Extract the (X, Y) coordinate from the center of the cell holding the provided text.  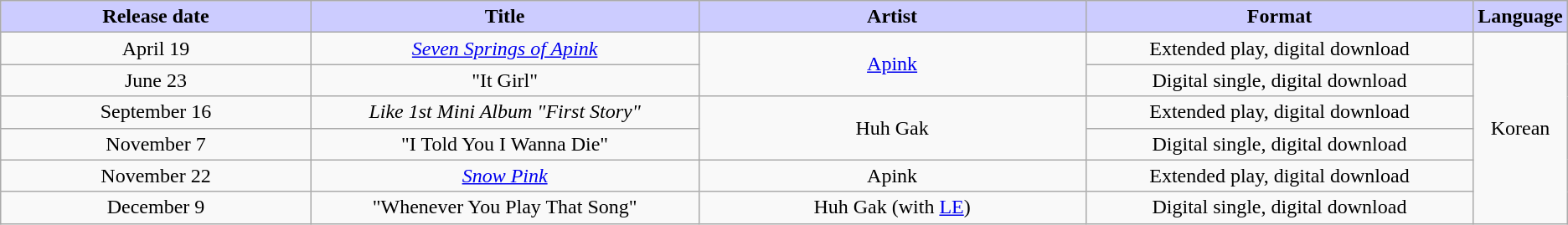
Release date (156, 17)
"Whenever You Play That Song" (504, 207)
Title (504, 17)
"It Girl" (504, 80)
Snow Pink (504, 176)
September 16 (156, 112)
Like 1st Mini Album "First Story" (504, 112)
Korean (1520, 128)
Huh Gak (with LE) (892, 207)
November 7 (156, 144)
Huh Gak (892, 128)
Artist (892, 17)
Seven Springs of Apink (504, 49)
Format (1280, 17)
"I Told You I Wanna Die" (504, 144)
April 19 (156, 49)
June 23 (156, 80)
November 22 (156, 176)
Language (1520, 17)
December 9 (156, 207)
